Search for the cell housing the specified text and yield its (x, y) center coordinate. 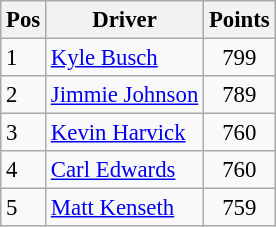
Points (240, 20)
789 (240, 95)
Driver (125, 20)
3 (24, 133)
Pos (24, 20)
759 (240, 208)
5 (24, 208)
4 (24, 170)
Jimmie Johnson (125, 95)
2 (24, 95)
799 (240, 58)
Kyle Busch (125, 58)
Carl Edwards (125, 170)
Matt Kenseth (125, 208)
1 (24, 58)
Kevin Harvick (125, 133)
